For the text-containing cell, return its midpoint in (x, y) coordinate format. 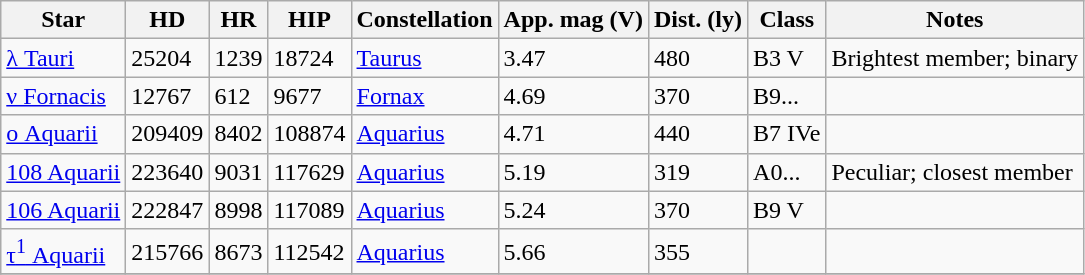
B7 IVe (787, 134)
106 Aquarii (64, 210)
Peculiar; closest member (955, 172)
Dist. (ly) (698, 20)
Class (787, 20)
319 (698, 172)
355 (698, 252)
440 (698, 134)
222847 (168, 210)
5.24 (573, 210)
ο Aquarii (64, 134)
λ Tauri (64, 58)
18724 (310, 58)
108874 (310, 134)
5.19 (573, 172)
Fornax (424, 96)
ν Fornacis (64, 96)
5.66 (573, 252)
4.71 (573, 134)
App. mag (V) (573, 20)
3.47 (573, 58)
τ1 Aquarii (64, 252)
480 (698, 58)
HR (238, 20)
1239 (238, 58)
112542 (310, 252)
108 Aquarii (64, 172)
HD (168, 20)
9677 (310, 96)
12767 (168, 96)
HIP (310, 20)
215766 (168, 252)
Star (64, 20)
Notes (955, 20)
25204 (168, 58)
8402 (238, 134)
117089 (310, 210)
4.69 (573, 96)
612 (238, 96)
B3 V (787, 58)
A0... (787, 172)
8998 (238, 210)
Taurus (424, 58)
9031 (238, 172)
B9... (787, 96)
117629 (310, 172)
8673 (238, 252)
B9 V (787, 210)
223640 (168, 172)
209409 (168, 134)
Constellation (424, 20)
Brightest member; binary (955, 58)
